Detect which cell encompasses the target text, then output its (X, Y) center coordinate. 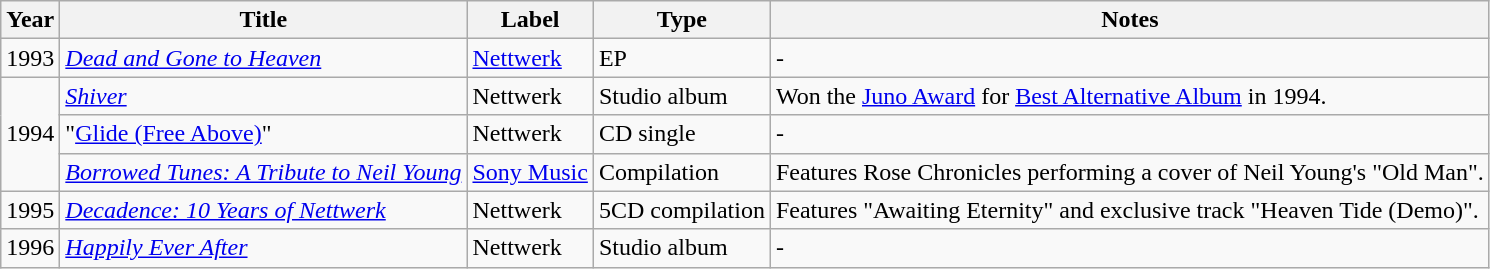
"Glide (Free Above)" (264, 134)
Borrowed Tunes: A Tribute to Neil Young (264, 172)
Happily Ever After (264, 248)
Label (530, 20)
EP (682, 58)
Features Rose Chronicles performing a cover of Neil Young's "Old Man". (1130, 172)
Sony Music (530, 172)
Type (682, 20)
CD single (682, 134)
Notes (1130, 20)
Decadence: 10 Years of Nettwerk (264, 210)
Year (30, 20)
Won the Juno Award for Best Alternative Album in 1994. (1130, 96)
1995 (30, 210)
1996 (30, 248)
Title (264, 20)
Shiver (264, 96)
1993 (30, 58)
1994 (30, 134)
Dead and Gone to Heaven (264, 58)
5CD compilation (682, 210)
Features "Awaiting Eternity" and exclusive track "Heaven Tide (Demo)". (1130, 210)
Compilation (682, 172)
